Extract the [X, Y] coordinate from the center of the cell holding the provided text.  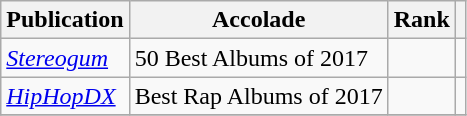
HipHopDX [65, 96]
Rank [422, 20]
Best Rap Albums of 2017 [258, 96]
Publication [65, 20]
50 Best Albums of 2017 [258, 58]
Accolade [258, 20]
Stereogum [65, 58]
